For the text-containing cell, return its midpoint in (x, y) coordinate format. 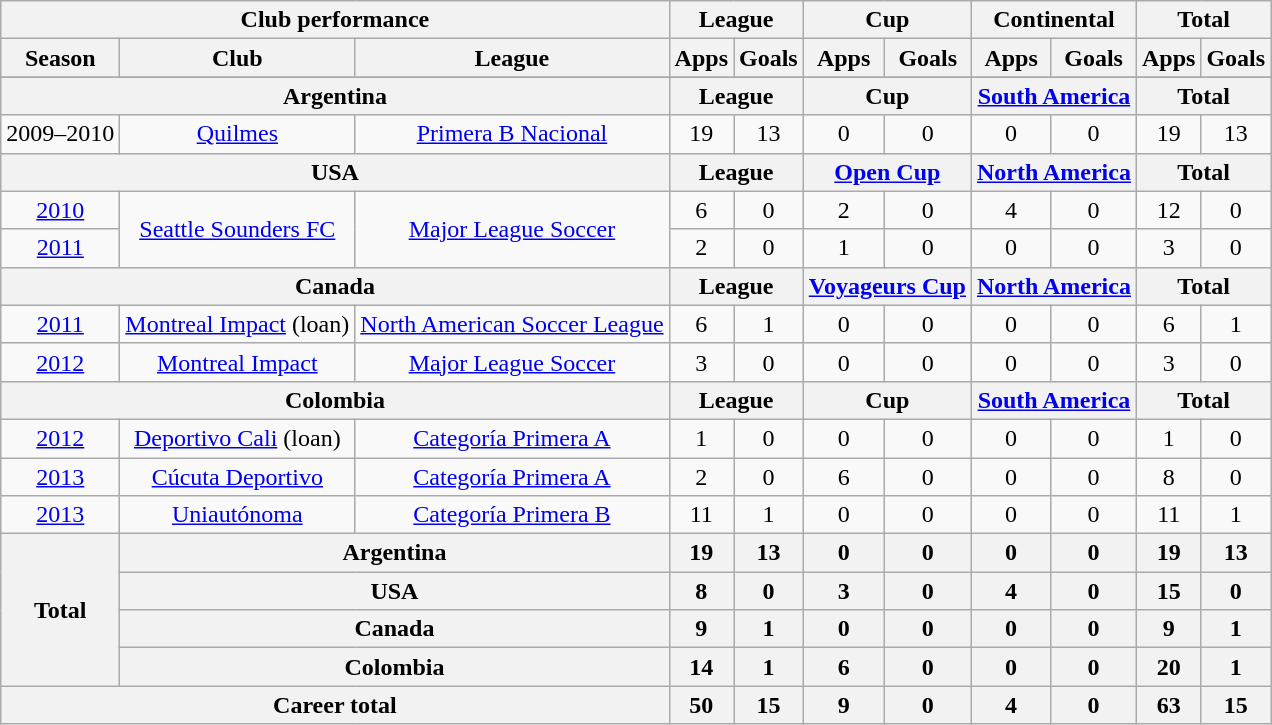
Career total (335, 705)
14 (701, 667)
Primera B Nacional (512, 134)
Club performance (335, 20)
2010 (60, 210)
Deportivo Cali (loan) (238, 438)
63 (1168, 705)
Cúcuta Deportivo (238, 477)
Uniautónoma (238, 515)
50 (701, 705)
Club (238, 58)
North American Soccer League (512, 324)
Montreal Impact (238, 362)
Categoría Primera B (512, 515)
Voyageurs Cup (887, 286)
Quilmes (238, 134)
Open Cup (887, 172)
12 (1168, 210)
Continental (1054, 20)
20 (1168, 667)
Season (60, 58)
2009–2010 (60, 134)
Montreal Impact (loan) (238, 324)
Seattle Sounders FC (238, 229)
